Find where the given text appears and provide that cell's center as [x, y] coordinate. 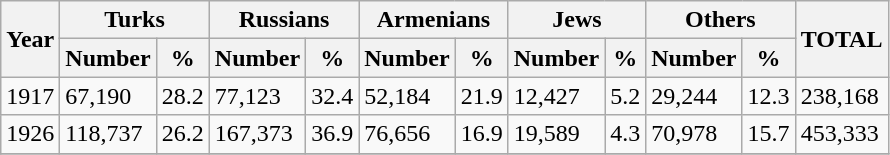
32.4 [332, 96]
453,333 [842, 134]
19,589 [556, 134]
52,184 [407, 96]
36.9 [332, 134]
12,427 [556, 96]
1926 [30, 134]
67,190 [108, 96]
5.2 [626, 96]
238,168 [842, 96]
70,978 [694, 134]
Armenians [434, 20]
4.3 [626, 134]
21.9 [482, 96]
29,244 [694, 96]
15.7 [768, 134]
TOTAL [842, 39]
28.2 [182, 96]
1917 [30, 96]
77,123 [257, 96]
Turks [134, 20]
Jews [576, 20]
Year [30, 39]
12.3 [768, 96]
Russians [284, 20]
16.9 [482, 134]
26.2 [182, 134]
118,737 [108, 134]
167,373 [257, 134]
Others [720, 20]
76,656 [407, 134]
